Find where the given text appears and provide that cell's center as (X, Y) coordinate. 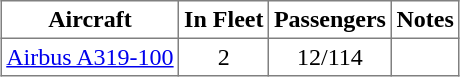
Airbus A319-100 (90, 57)
12/114 (330, 57)
Passengers (330, 20)
Notes (425, 20)
Aircraft (90, 20)
2 (224, 57)
In Fleet (224, 20)
